Search for the cell housing the specified text and yield its [x, y] center coordinate. 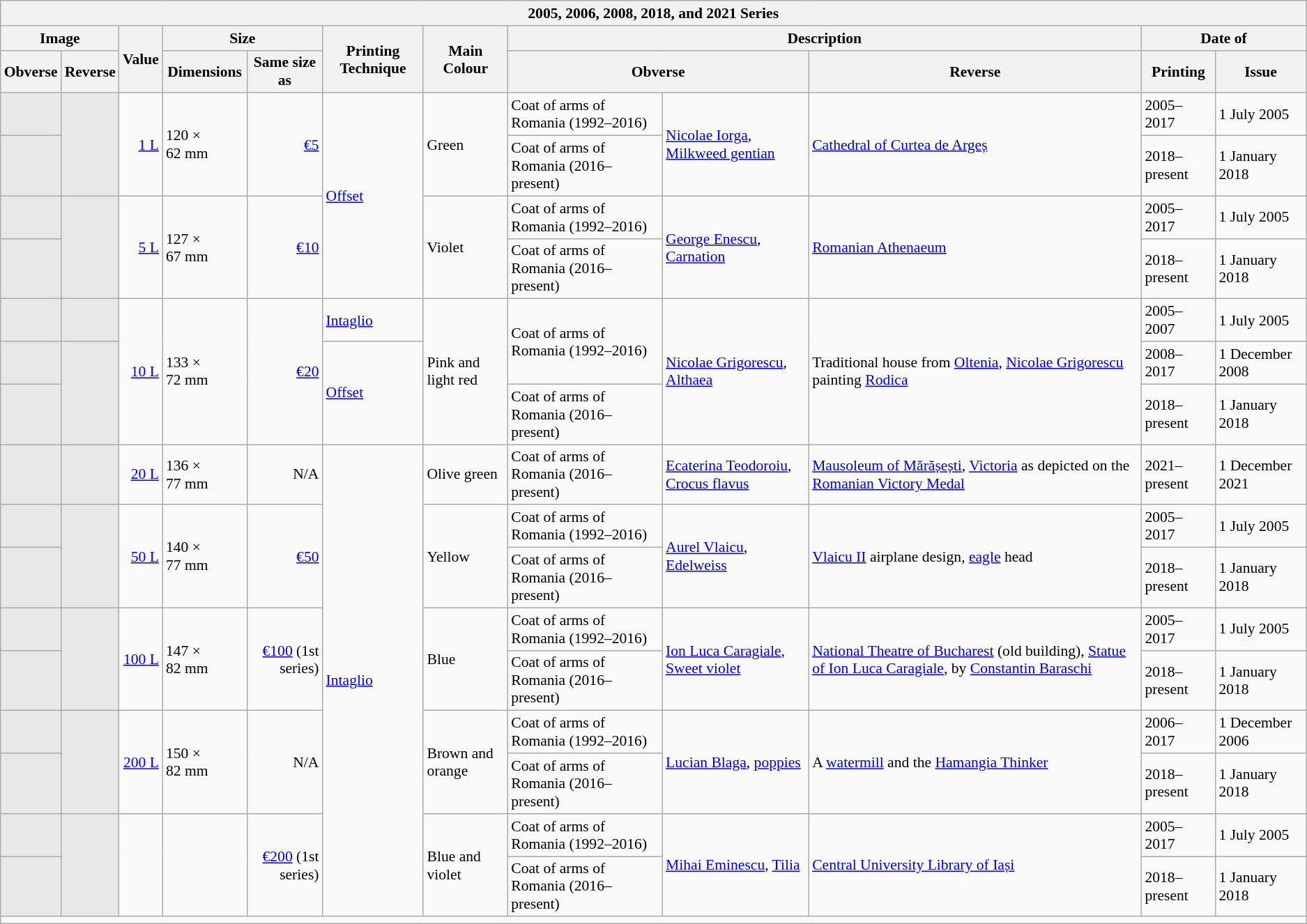
2021–present [1178, 475]
140 × 77 mm [205, 557]
1 December 2008 [1260, 362]
Aurel Vlaicu, Edelweiss [735, 557]
50 L [141, 557]
Value [141, 60]
Green [466, 145]
100 L [141, 659]
A watermill and the Hamangia Thinker [974, 762]
127 × 67 mm [205, 247]
10 L [141, 372]
20 L [141, 475]
Pink and light red [466, 372]
120 × 62 mm [205, 145]
€100 (1st series) [284, 659]
Date of [1223, 38]
2005–2007 [1178, 321]
Nicolae Iorga, Milkweed gentian [735, 145]
147 × 82 mm [205, 659]
Printing Technique [374, 60]
Traditional house from Oltenia, Nicolae Grigorescu painting Rodica [974, 372]
Mihai Eminescu, Tilia [735, 865]
Dimensions [205, 71]
Mausoleum of Mărășești, Victoria as depicted on the Romanian Victory Medal [974, 475]
€20 [284, 372]
Description [824, 38]
€5 [284, 145]
2008–2017 [1178, 362]
Size [243, 38]
1 December 2021 [1260, 475]
€50 [284, 557]
Ecaterina Teodoroiu, Crocus flavus [735, 475]
Olive green [466, 475]
133 × 72 mm [205, 372]
Lucian Blaga, poppies [735, 762]
Printing [1178, 71]
200 L [141, 762]
Blue and violet [466, 865]
2006–2017 [1178, 732]
Violet [466, 247]
€200 (1st series) [284, 865]
George Enescu, Carnation [735, 247]
Yellow [466, 557]
150 × 82 mm [205, 762]
Main Colour [466, 60]
Blue [466, 659]
Cathedral of Curtea de Argeș [974, 145]
5 L [141, 247]
National Theatre of Bucharest (old building), Statue of Ion Luca Caragiale, by Constantin Baraschi [974, 659]
Romanian Athenaeum [974, 247]
Image [60, 38]
136 × 77 mm [205, 475]
€10 [284, 247]
Same size as [284, 71]
Issue [1260, 71]
Vlaicu II airplane design, eagle head [974, 557]
Ion Luca Caragiale, Sweet violet [735, 659]
1 L [141, 145]
2005, 2006, 2008, 2018, and 2021 Series [654, 13]
Central University Library of Iași [974, 865]
Nicolae Grigorescu, Althaea [735, 372]
Brown and orange [466, 762]
1 December 2006 [1260, 732]
